From the cell containing the given text, extract its center point as (X, Y) coordinate. 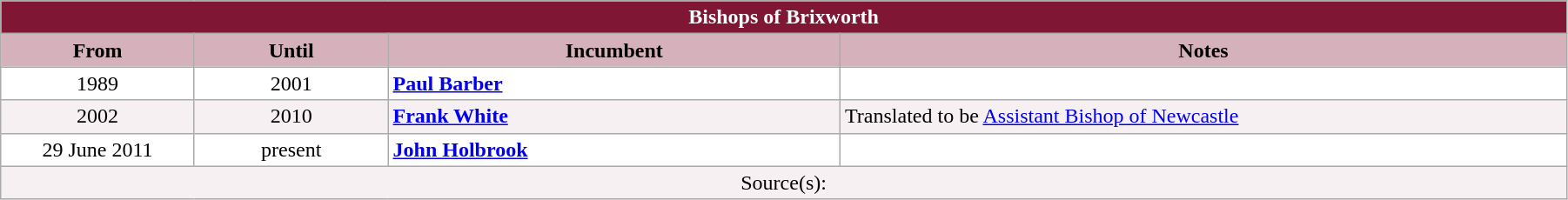
Notes (1204, 50)
Bishops of Brixworth (784, 17)
present (291, 150)
1989 (97, 83)
2001 (291, 83)
29 June 2011 (97, 150)
Incumbent (614, 50)
Source(s): (784, 183)
Until (291, 50)
John Holbrook (614, 150)
2010 (291, 117)
Frank White (614, 117)
2002 (97, 117)
From (97, 50)
Translated to be Assistant Bishop of Newcastle (1204, 117)
Paul Barber (614, 83)
